Return (X, Y) of the center of cell containing provided text 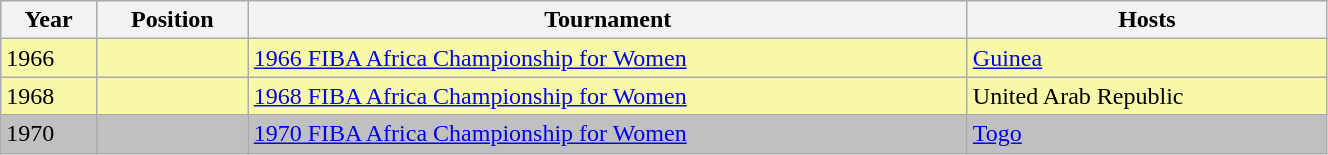
Hosts (1146, 20)
Togo (1146, 134)
Tournament (608, 20)
Year (49, 20)
1966 FIBA Africa Championship for Women (608, 58)
Guinea (1146, 58)
Position (172, 20)
1970 FIBA Africa Championship for Women (608, 134)
1966 (49, 58)
1970 (49, 134)
1968 (49, 96)
1968 FIBA Africa Championship for Women (608, 96)
United Arab Republic (1146, 96)
